Return [x, y] of the center of cell containing provided text 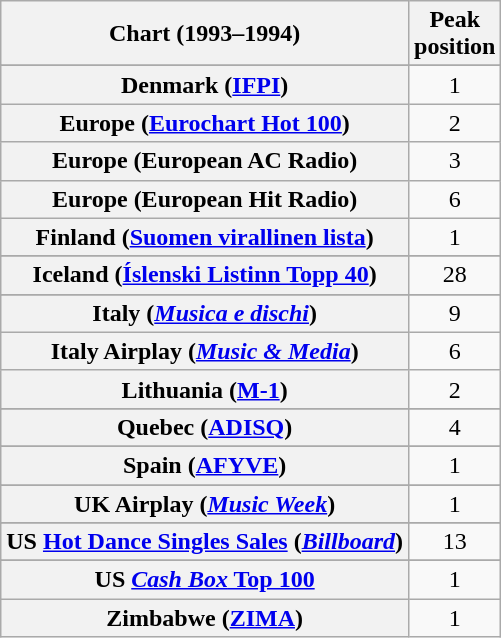
9 [455, 313]
Italy Airplay (Music & Media) [205, 351]
Europe (Eurochart Hot 100) [205, 123]
Europe (European AC Radio) [205, 161]
13 [455, 542]
Zimbabwe (ZIMA) [205, 618]
UK Airplay (Music Week) [205, 503]
Finland (Suomen virallinen lista) [205, 237]
Spain (AFYVE) [205, 465]
Chart (1993–1994) [205, 34]
US Cash Box Top 100 [205, 580]
Europe (European Hit Radio) [205, 199]
Denmark (IFPI) [205, 85]
Peakposition [455, 34]
Lithuania (M-1) [205, 389]
Quebec (ADISQ) [205, 427]
US Hot Dance Singles Sales (Billboard) [205, 542]
28 [455, 275]
4 [455, 427]
3 [455, 161]
Italy (Musica e dischi) [205, 313]
Iceland (Íslenski Listinn Topp 40) [205, 275]
